Pinpoint the cell where the given text exists, returning its (x, y) midpoint coordinate. 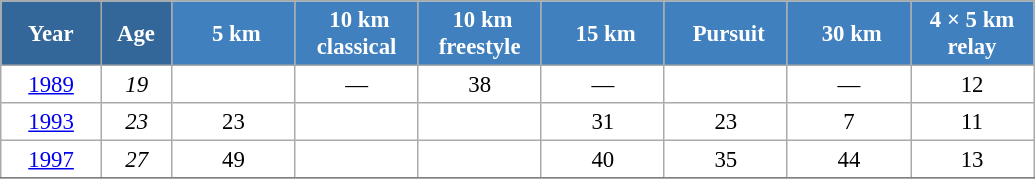
1989 (52, 85)
11 (972, 122)
7 (848, 122)
10 km freestyle (480, 34)
27 (136, 160)
44 (848, 160)
40 (602, 160)
49 (234, 160)
Year (52, 34)
30 km (848, 34)
12 (972, 85)
5 km (234, 34)
13 (972, 160)
19 (136, 85)
1997 (52, 160)
1993 (52, 122)
15 km (602, 34)
31 (602, 122)
10 km classical (356, 34)
38 (480, 85)
Age (136, 34)
35 (726, 160)
Pursuit (726, 34)
4 × 5 km relay (972, 34)
